Find where the given text appears and provide that cell's center as [x, y] coordinate. 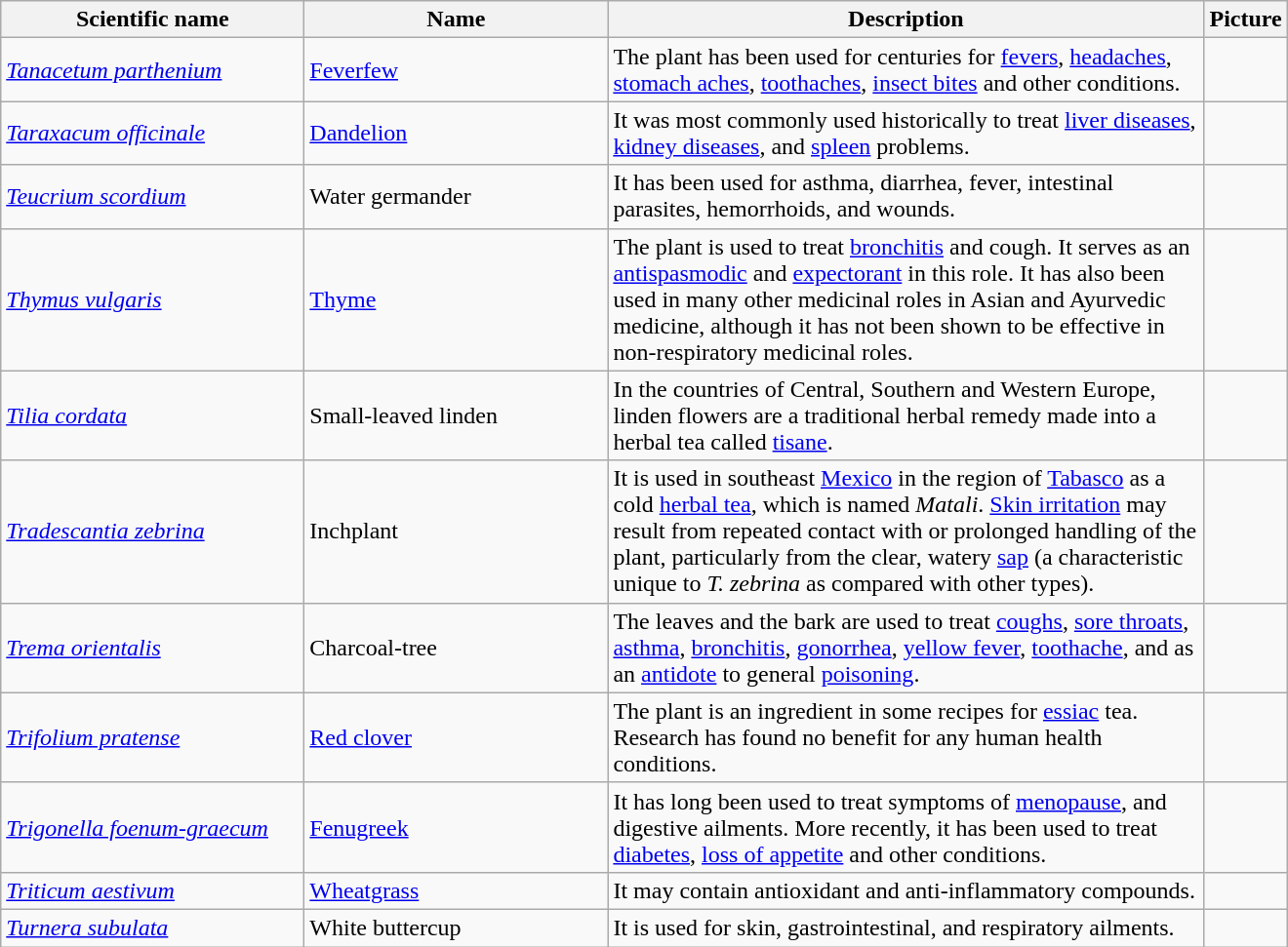
Tanacetum parthenium [152, 70]
The plant is an ingredient in some recipes for essiac tea. Research has found no benefit for any human health conditions. [906, 737]
The plant has been used for centuries for fevers, headaches, stomach aches, toothaches, insect bites and other conditions. [906, 70]
Fenugreek [457, 827]
Thyme [457, 299]
Turnera subulata [152, 927]
Tilia cordata [152, 415]
Inchplant [457, 532]
Wheatgrass [457, 890]
Description [906, 20]
Picture [1245, 20]
Taraxacum officinale [152, 133]
Triticum aestivum [152, 890]
White buttercup [457, 927]
It has been used for asthma, diarrhea, fever, intestinal parasites, hemorrhoids, and wounds. [906, 197]
Trifolium pratense [152, 737]
In the countries of Central, Southern and Western Europe, linden flowers are a traditional herbal remedy made into a herbal tea called tisane. [906, 415]
Scientific name [152, 20]
Red clover [457, 737]
Teucrium scordium [152, 197]
It was most commonly used historically to treat liver diseases, kidney diseases, and spleen problems. [906, 133]
Small-leaved linden [457, 415]
Charcoal-tree [457, 648]
It may contain antioxidant and anti-inflammatory compounds. [906, 890]
Dandelion [457, 133]
Name [457, 20]
Trigonella foenum-graecum [152, 827]
Trema orientalis [152, 648]
Feverfew [457, 70]
Tradescantia zebrina [152, 532]
Water germander [457, 197]
It is used for skin, gastrointestinal, and respiratory ailments. [906, 927]
Thymus vulgaris [152, 299]
